Pinpoint the cell where the given text exists, returning its [X, Y] midpoint coordinate. 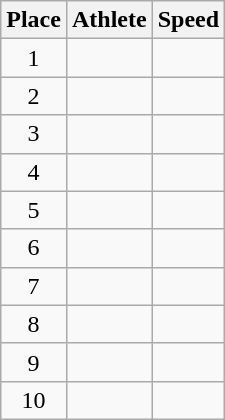
8 [34, 324]
4 [34, 172]
6 [34, 248]
2 [34, 96]
3 [34, 134]
9 [34, 362]
10 [34, 400]
Athlete [109, 20]
7 [34, 286]
1 [34, 58]
5 [34, 210]
Speed [188, 20]
Place [34, 20]
